Return [X, Y] of the center of cell containing provided text 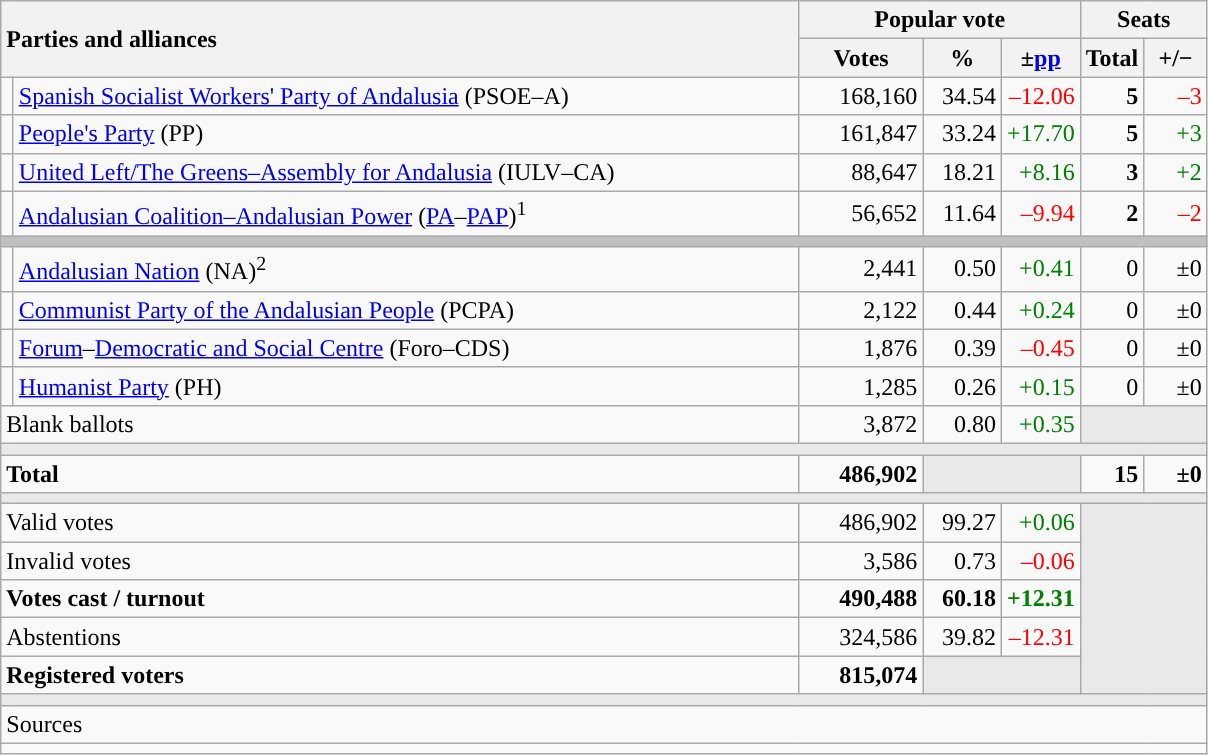
–2 [1176, 214]
Popular vote [940, 20]
815,074 [861, 675]
18.21 [962, 172]
+0.15 [1040, 386]
1,876 [861, 348]
2,441 [861, 270]
Votes [861, 58]
11.64 [962, 214]
Blank ballots [400, 424]
324,586 [861, 637]
Communist Party of the Andalusian People (PCPA) [406, 310]
168,160 [861, 96]
Registered voters [400, 675]
60.18 [962, 599]
+0.06 [1040, 523]
0.80 [962, 424]
±pp [1040, 58]
39.82 [962, 637]
% [962, 58]
Parties and alliances [400, 39]
–12.06 [1040, 96]
33.24 [962, 134]
+/− [1176, 58]
Spanish Socialist Workers' Party of Andalusia (PSOE–A) [406, 96]
0.26 [962, 386]
88,647 [861, 172]
–9.94 [1040, 214]
–0.06 [1040, 561]
0.44 [962, 310]
Valid votes [400, 523]
+2 [1176, 172]
Andalusian Nation (NA)2 [406, 270]
99.27 [962, 523]
15 [1112, 474]
+3 [1176, 134]
Abstentions [400, 637]
Invalid votes [400, 561]
Humanist Party (PH) [406, 386]
2,122 [861, 310]
+17.70 [1040, 134]
56,652 [861, 214]
United Left/The Greens–Assembly for Andalusia (IULV–CA) [406, 172]
+0.24 [1040, 310]
Forum–Democratic and Social Centre (Foro–CDS) [406, 348]
0.39 [962, 348]
+0.35 [1040, 424]
Andalusian Coalition–Andalusian Power (PA–PAP)1 [406, 214]
2 [1112, 214]
3,872 [861, 424]
–0.45 [1040, 348]
Sources [604, 724]
0.50 [962, 270]
161,847 [861, 134]
+12.31 [1040, 599]
People's Party (PP) [406, 134]
–3 [1176, 96]
Votes cast / turnout [400, 599]
3 [1112, 172]
Seats [1144, 20]
34.54 [962, 96]
0.73 [962, 561]
–12.31 [1040, 637]
3,586 [861, 561]
+8.16 [1040, 172]
+0.41 [1040, 270]
1,285 [861, 386]
490,488 [861, 599]
